Detect which cell encompasses the target text, then output its [x, y] center coordinate. 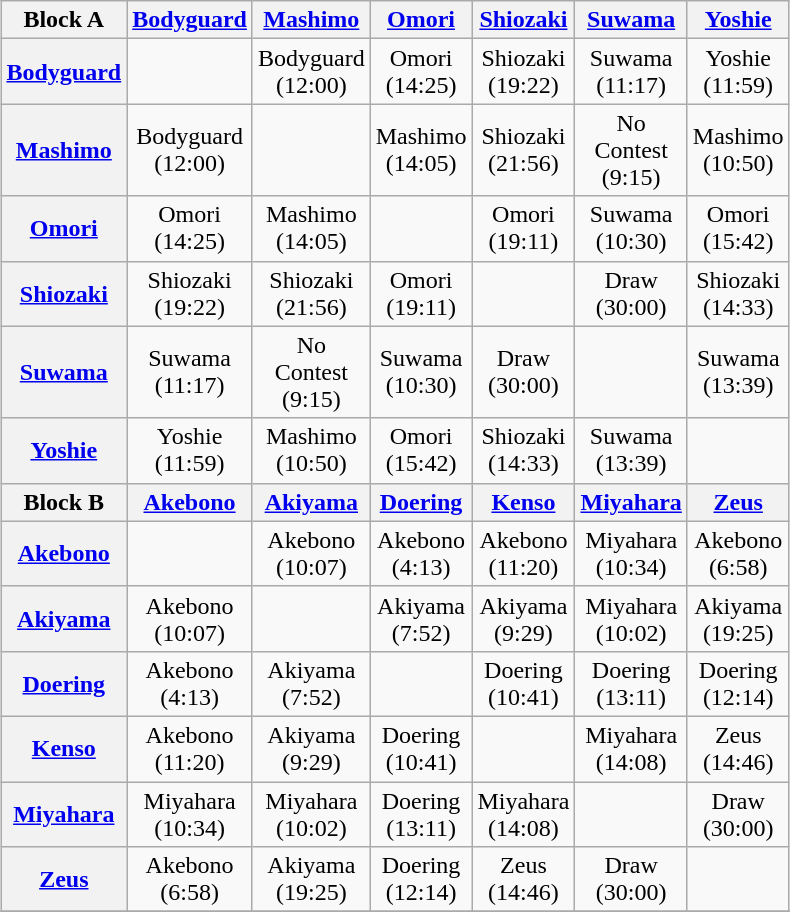
Block B [64, 502]
Block A [64, 20]
